Detect which cell encompasses the target text, then output its [X, Y] center coordinate. 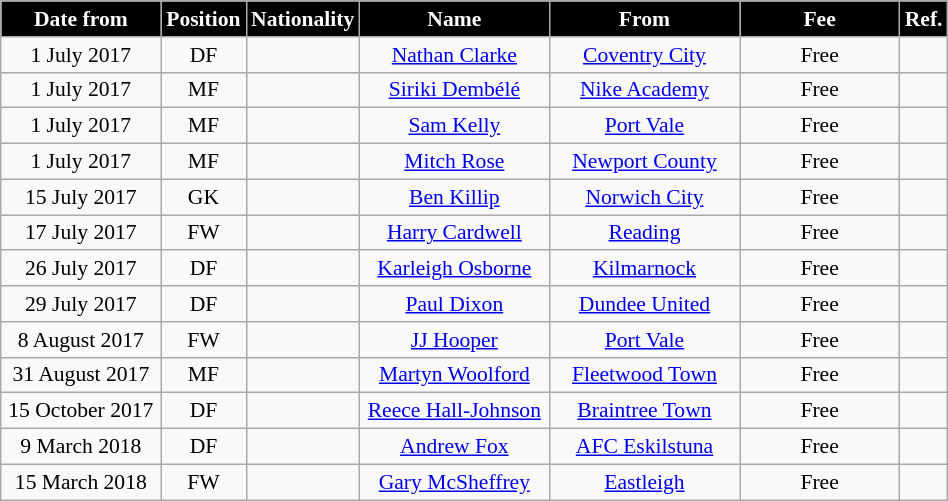
26 July 2017 [81, 269]
Position [204, 19]
8 August 2017 [81, 340]
JJ Hooper [454, 340]
Mitch Rose [454, 162]
Karleigh Osborne [454, 269]
GK [204, 197]
31 August 2017 [81, 375]
Paul Dixon [454, 304]
Martyn Woolford [454, 375]
15 March 2018 [81, 482]
9 March 2018 [81, 447]
15 July 2017 [81, 197]
Ref. [924, 19]
15 October 2017 [81, 411]
29 July 2017 [81, 304]
Ben Killip [454, 197]
From [644, 19]
17 July 2017 [81, 233]
Name [454, 19]
Harry Cardwell [454, 233]
Reece Hall-Johnson [454, 411]
Newport County [644, 162]
Kilmarnock [644, 269]
Siriki Dembélé [454, 90]
Date from [81, 19]
Nathan Clarke [454, 55]
Nike Academy [644, 90]
Andrew Fox [454, 447]
Nationality [302, 19]
Gary McSheffrey [454, 482]
Dundee United [644, 304]
Reading [644, 233]
Coventry City [644, 55]
Fleetwood Town [644, 375]
AFC Eskilstuna [644, 447]
Eastleigh [644, 482]
Sam Kelly [454, 126]
Norwich City [644, 197]
Braintree Town [644, 411]
Fee [820, 19]
